Search for the cell housing the specified text and yield its [X, Y] center coordinate. 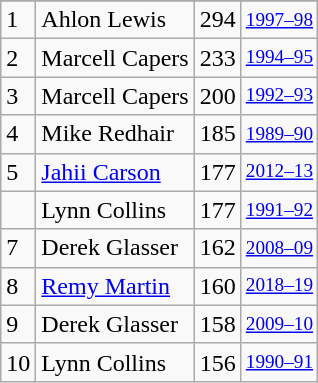
185 [218, 134]
2018–19 [279, 286]
4 [18, 134]
1994–95 [279, 58]
156 [218, 362]
1990–91 [279, 362]
Mike Redhair [115, 134]
294 [218, 20]
1992–93 [279, 96]
233 [218, 58]
3 [18, 96]
Jahii Carson [115, 172]
158 [218, 324]
200 [218, 96]
7 [18, 248]
10 [18, 362]
162 [218, 248]
2009–10 [279, 324]
5 [18, 172]
1989–90 [279, 134]
1 [18, 20]
1991–92 [279, 210]
9 [18, 324]
8 [18, 286]
Ahlon Lewis [115, 20]
2012–13 [279, 172]
Remy Martin [115, 286]
2 [18, 58]
2008–09 [279, 248]
160 [218, 286]
1997–98 [279, 20]
